Pinpoint the cell where the given text exists, returning its [x, y] midpoint coordinate. 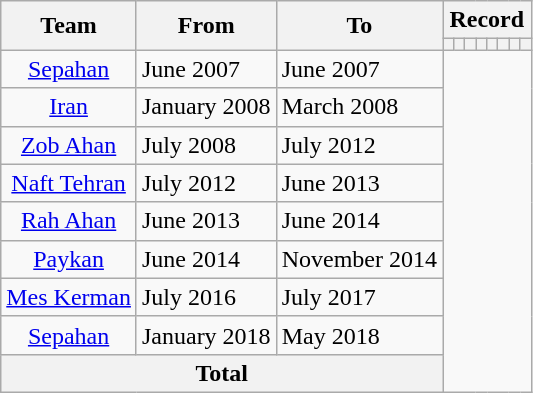
January 2018 [206, 335]
July 2016 [206, 297]
Mes Kerman [69, 297]
From [206, 26]
Paykan [69, 259]
Record [487, 20]
May 2018 [359, 335]
Zob Ahan [69, 145]
Iran [69, 107]
November 2014 [359, 259]
Naft Tehran [69, 183]
Team [69, 26]
July 2017 [359, 297]
Total [222, 373]
January 2008 [206, 107]
July 2008 [206, 145]
March 2008 [359, 107]
To [359, 26]
Rah Ahan [69, 221]
